Extract the [X, Y] coordinate from the center of the cell holding the provided text.  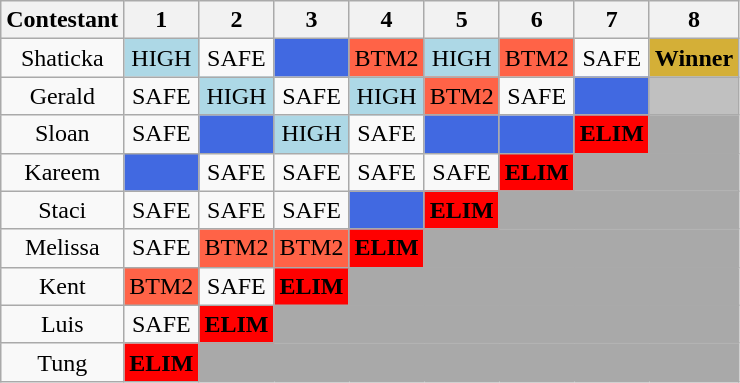
Shaticka [62, 58]
Contestant [62, 20]
Gerald [62, 96]
7 [612, 20]
Staci [62, 210]
Sloan [62, 134]
4 [386, 20]
Kent [62, 286]
Kareem [62, 172]
Tung [62, 362]
Melissa [62, 248]
6 [536, 20]
Luis [62, 324]
8 [694, 20]
5 [462, 20]
Winner [694, 58]
1 [162, 20]
2 [236, 20]
3 [312, 20]
